Determine the [x, y] coordinate at the center of the cell enclosing the given text.  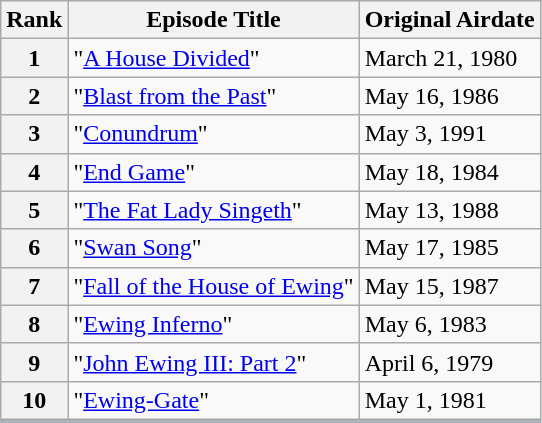
"Ewing Inferno" [214, 324]
1 [34, 58]
"Conundrum" [214, 134]
May 16, 1986 [450, 96]
May 6, 1983 [450, 324]
May 13, 1988 [450, 210]
"End Game" [214, 172]
May 1, 1981 [450, 401]
5 [34, 210]
"The Fat Lady Singeth" [214, 210]
"John Ewing III: Part 2" [214, 362]
May 17, 1985 [450, 248]
April 6, 1979 [450, 362]
9 [34, 362]
"Swan Song" [214, 248]
4 [34, 172]
May 18, 1984 [450, 172]
March 21, 1980 [450, 58]
3 [34, 134]
May 15, 1987 [450, 286]
"Blast from the Past" [214, 96]
Episode Title [214, 20]
Original Airdate [450, 20]
8 [34, 324]
6 [34, 248]
2 [34, 96]
10 [34, 401]
"Ewing-Gate" [214, 401]
"A House Divided" [214, 58]
7 [34, 286]
Rank [34, 20]
May 3, 1991 [450, 134]
"Fall of the House of Ewing" [214, 286]
